Search for the cell housing the specified text and yield its [x, y] center coordinate. 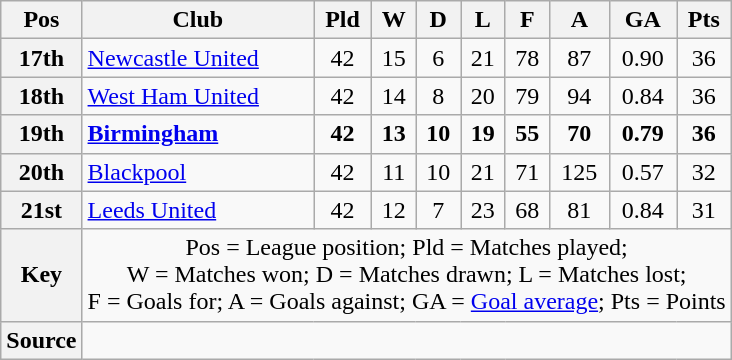
W [394, 20]
GA [642, 20]
79 [527, 96]
71 [527, 172]
0.57 [642, 172]
F [527, 20]
94 [579, 96]
0.90 [642, 58]
6 [438, 58]
L [483, 20]
Pld [343, 20]
West Ham United [198, 96]
0.79 [642, 134]
Newcastle United [198, 58]
23 [483, 210]
15 [394, 58]
70 [579, 134]
87 [579, 58]
21st [42, 210]
55 [527, 134]
Key [42, 275]
18th [42, 96]
A [579, 20]
78 [527, 58]
Pos [42, 20]
20 [483, 96]
Club [198, 20]
81 [579, 210]
7 [438, 210]
19th [42, 134]
12 [394, 210]
D [438, 20]
Leeds United [198, 210]
14 [394, 96]
68 [527, 210]
19 [483, 134]
20th [42, 172]
125 [579, 172]
32 [704, 172]
Pts [704, 20]
13 [394, 134]
Source [42, 340]
17th [42, 58]
8 [438, 96]
Birmingham [198, 134]
31 [704, 210]
11 [394, 172]
Blackpool [198, 172]
